Output the (x, y) coordinate of the center of the cell containing the given text.  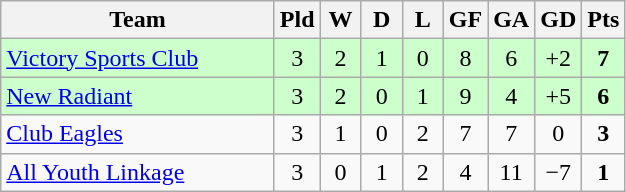
8 (465, 58)
L (422, 20)
New Radiant (138, 96)
GA (512, 20)
GD (558, 20)
D (382, 20)
+2 (558, 58)
Team (138, 20)
11 (512, 172)
−7 (558, 172)
Pts (604, 20)
W (340, 20)
Club Eagles (138, 134)
Pld (297, 20)
9 (465, 96)
Victory Sports Club (138, 58)
All Youth Linkage (138, 172)
GF (465, 20)
+5 (558, 96)
